Extract the [x, y] coordinate from the center of the cell holding the provided text.  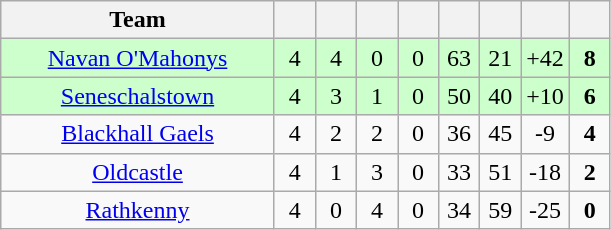
Blackhall Gaels [138, 134]
+42 [546, 58]
6 [590, 96]
50 [460, 96]
Team [138, 20]
21 [500, 58]
45 [500, 134]
34 [460, 210]
36 [460, 134]
Oldcastle [138, 172]
-9 [546, 134]
59 [500, 210]
Rathkenny [138, 210]
33 [460, 172]
8 [590, 58]
63 [460, 58]
-25 [546, 210]
-18 [546, 172]
51 [500, 172]
Navan O'Mahonys [138, 58]
Seneschalstown [138, 96]
+10 [546, 96]
40 [500, 96]
